Search for the cell housing the specified text and yield its [X, Y] center coordinate. 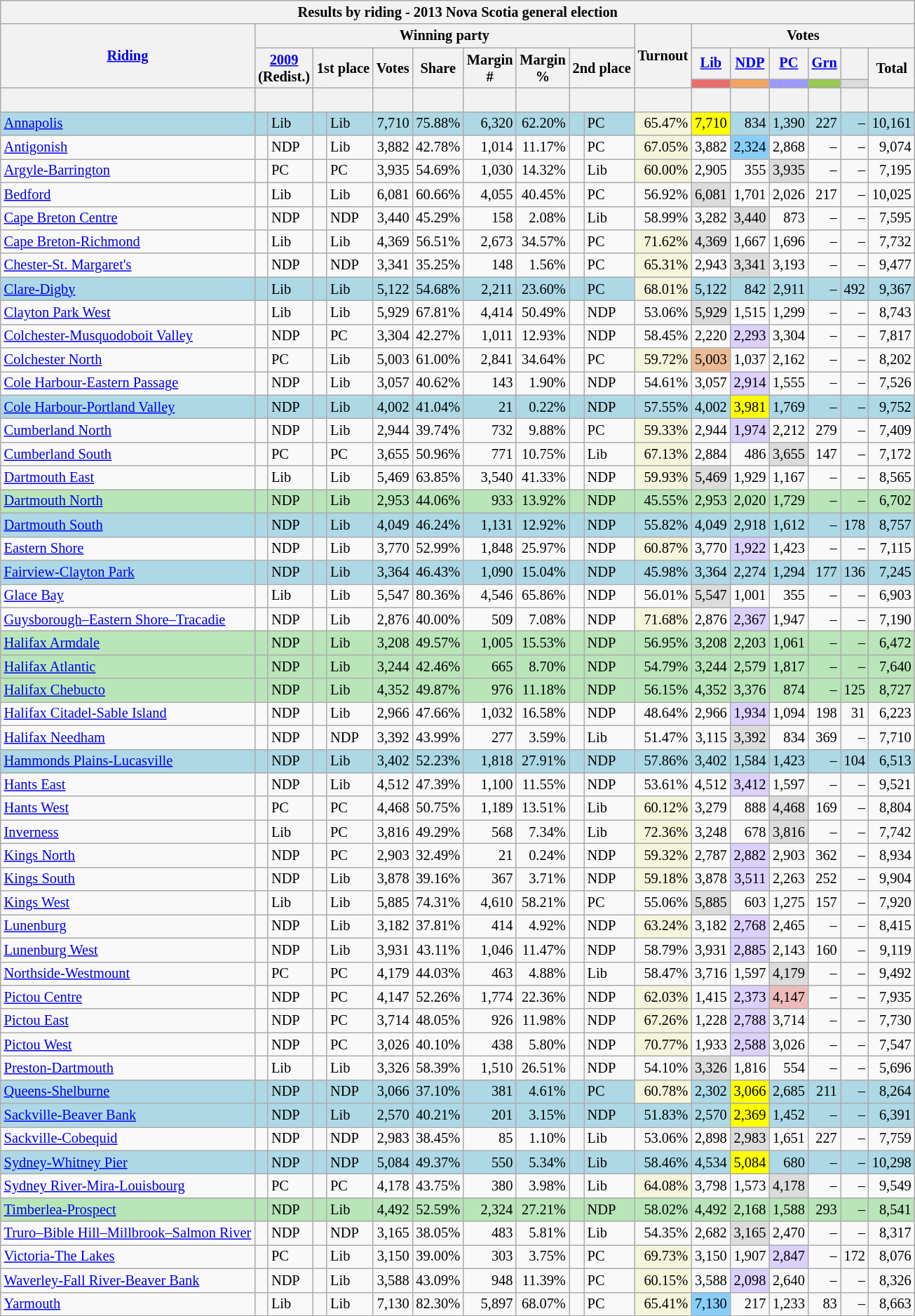
32.49% [438, 855]
Turnout [663, 56]
8,415 [892, 926]
Hants West [128, 808]
2,020 [750, 501]
483 [489, 1233]
1,037 [750, 360]
46.24% [438, 525]
7,759 [892, 1139]
1,090 [489, 572]
1,452 [789, 1115]
2,918 [750, 525]
8.70% [543, 666]
Results by riding - 2013 Nova Scotia general election [458, 12]
2,787 [711, 855]
63.85% [438, 478]
Chester-St. Margaret's [128, 265]
Kings North [128, 855]
7,732 [892, 241]
5,897 [489, 1304]
1,922 [750, 549]
67.13% [663, 454]
65.31% [663, 265]
8,743 [892, 312]
381 [489, 1092]
65.86% [543, 596]
1,974 [750, 430]
Yarmouth [128, 1304]
1,167 [789, 478]
60.00% [663, 170]
2,367 [750, 619]
41.33% [543, 478]
44.06% [438, 501]
2,098 [750, 1280]
14.32% [543, 170]
2,302 [711, 1092]
51.47% [663, 737]
1,233 [789, 1304]
54.79% [663, 666]
52.26% [438, 997]
8,264 [892, 1092]
9,477 [892, 265]
4.61% [543, 1092]
10.75% [543, 454]
51.83% [663, 1115]
38.05% [438, 1233]
54.68% [438, 289]
74.31% [438, 903]
53.61% [663, 784]
85 [489, 1139]
3.15% [543, 1115]
3.59% [543, 737]
Halifax Citadel-Sable Island [128, 713]
Winning party [445, 36]
2,373 [750, 997]
Cole Harbour-Portland Valley [128, 407]
61.00% [438, 360]
59.18% [663, 879]
58.21% [543, 903]
873 [789, 218]
7,195 [892, 170]
68.07% [543, 1304]
68.01% [663, 289]
6,391 [892, 1115]
12.92% [543, 525]
367 [489, 879]
2nd place [602, 68]
8,317 [892, 1233]
6,513 [892, 761]
8,541 [892, 1209]
60.66% [438, 194]
Timberlea-Prospect [128, 1209]
54.61% [663, 383]
1,515 [750, 312]
40.00% [438, 619]
27.91% [543, 761]
58.45% [663, 336]
Antigonish [128, 147]
Northside-Westmount [128, 974]
60.87% [663, 549]
Clare-Digby [128, 289]
Sydney-Whitney Pier [128, 1162]
52.99% [438, 549]
1,299 [789, 312]
26.51% [543, 1068]
3.71% [543, 879]
2,203 [750, 643]
Argyle-Barrington [128, 170]
7,742 [892, 832]
665 [489, 666]
9,119 [892, 950]
2,884 [711, 454]
438 [489, 1045]
50.75% [438, 808]
1,667 [750, 241]
3,282 [711, 218]
13.51% [543, 808]
Queens-Shelburne [128, 1092]
4,546 [489, 596]
2,685 [789, 1092]
Preston-Dartmouth [128, 1068]
7,920 [892, 903]
0.24% [543, 855]
47.66% [438, 713]
75.88% [438, 123]
842 [750, 289]
Cape Breton Centre [128, 218]
2,588 [750, 1045]
4,414 [489, 312]
Share [438, 68]
1.10% [543, 1139]
1.90% [543, 383]
45.55% [663, 501]
Inverness [128, 832]
43.99% [438, 737]
2.08% [543, 218]
58.79% [663, 950]
45.98% [663, 572]
8,663 [892, 1304]
13.92% [543, 501]
Hants East [128, 784]
Halifax Atlantic [128, 666]
7.34% [543, 832]
8,804 [892, 808]
60.15% [663, 1280]
Colchester North [128, 360]
9,904 [892, 879]
Dartmouth South [128, 525]
41.04% [438, 407]
2,841 [489, 360]
926 [489, 1021]
1,696 [789, 241]
492 [855, 289]
62.03% [663, 997]
80.36% [438, 596]
40.62% [438, 383]
680 [789, 1162]
50.96% [438, 454]
2,914 [750, 383]
56.15% [663, 690]
568 [489, 832]
43.11% [438, 950]
2,026 [789, 194]
52.59% [438, 1209]
603 [750, 903]
Lunenburg West [128, 950]
362 [825, 855]
1,014 [489, 147]
15.04% [543, 572]
Dartmouth North [128, 501]
7,172 [892, 454]
35.25% [438, 265]
7,409 [892, 430]
2,640 [789, 1280]
1,816 [750, 1068]
7,526 [892, 383]
7,730 [892, 1021]
2,905 [711, 170]
1,011 [489, 336]
1,061 [789, 643]
47.39% [438, 784]
62.20% [543, 123]
1.56% [543, 265]
178 [855, 525]
37.81% [438, 926]
933 [489, 501]
1,818 [489, 761]
1,588 [789, 1209]
1,275 [789, 903]
3,716 [711, 974]
34.64% [543, 360]
43.09% [438, 1280]
Halifax Armdale [128, 643]
6,472 [892, 643]
50.49% [543, 312]
43.75% [438, 1186]
9,549 [892, 1186]
Kings West [128, 903]
Eastern Shore [128, 549]
58.47% [663, 974]
509 [489, 619]
49.37% [438, 1162]
54.35% [663, 1233]
1st place [344, 68]
4.92% [543, 926]
888 [750, 808]
1,100 [489, 784]
976 [489, 690]
160 [825, 950]
3,115 [711, 737]
10,298 [892, 1162]
7,547 [892, 1045]
6,903 [892, 596]
3,798 [711, 1186]
2,162 [789, 360]
37.10% [438, 1092]
1,131 [489, 525]
58.02% [663, 1209]
Cape Breton-Richmond [128, 241]
58.39% [438, 1068]
67.05% [663, 147]
5.34% [543, 1162]
58.99% [663, 218]
7,115 [892, 549]
83 [825, 1304]
34.57% [543, 241]
948 [489, 1280]
3.75% [543, 1256]
Clayton Park West [128, 312]
1,094 [789, 713]
Pictou West [128, 1045]
52.23% [438, 761]
59.33% [663, 430]
2,211 [489, 289]
1,584 [750, 761]
55.06% [663, 903]
1,947 [789, 619]
380 [489, 1186]
2,212 [789, 430]
2,943 [711, 265]
Waverley-Fall River-Beaver Bank [128, 1280]
252 [825, 879]
157 [825, 903]
1,933 [711, 1045]
49.57% [438, 643]
2,369 [750, 1115]
5.81% [543, 1233]
Margin% [543, 68]
3,540 [489, 478]
Cumberland North [128, 430]
12.93% [543, 336]
277 [489, 737]
55.82% [663, 525]
Kings South [128, 879]
6,320 [489, 123]
1,046 [489, 950]
56.51% [438, 241]
1,774 [489, 997]
201 [489, 1115]
2,898 [711, 1139]
1,817 [789, 666]
1,032 [489, 713]
1,001 [750, 596]
1,189 [489, 808]
Guysborough–Eastern Shore–Tracadie [128, 619]
Victoria-The Lakes [128, 1256]
8,934 [892, 855]
3.98% [543, 1186]
Pictou Centre [128, 997]
11.47% [543, 950]
59.72% [663, 360]
Riding [128, 56]
369 [825, 737]
7,595 [892, 218]
2,220 [711, 336]
1,005 [489, 643]
56.92% [663, 194]
2,768 [750, 926]
1,701 [750, 194]
59.32% [663, 855]
7,245 [892, 572]
2,911 [789, 289]
2,882 [750, 855]
1,769 [789, 407]
732 [489, 430]
60.12% [663, 808]
7,640 [892, 666]
11.18% [543, 690]
60.78% [663, 1092]
69.73% [663, 1256]
Grn [825, 63]
1,510 [489, 1068]
8,326 [892, 1280]
Halifax Chebucto [128, 690]
5,696 [892, 1068]
11.39% [543, 1280]
46.43% [438, 572]
16.58% [543, 713]
11.55% [543, 784]
1,390 [789, 123]
Colchester-Musquodoboit Valley [128, 336]
45.29% [438, 218]
1,907 [750, 1256]
40.45% [543, 194]
54.10% [663, 1068]
48.05% [438, 1021]
31 [855, 713]
25.97% [543, 549]
48.64% [663, 713]
39.00% [438, 1256]
58.46% [663, 1162]
72.36% [663, 832]
44.03% [438, 974]
9,074 [892, 147]
49.29% [438, 832]
136 [855, 572]
3,511 [750, 879]
23.60% [543, 289]
1,929 [750, 478]
4,610 [489, 903]
4,534 [711, 1162]
1,934 [750, 713]
1,555 [789, 383]
22.36% [543, 997]
Fairview-Clayton Park [128, 572]
5.80% [543, 1045]
143 [489, 383]
7,190 [892, 619]
2,143 [789, 950]
65.47% [663, 123]
40.10% [438, 1045]
2,274 [750, 572]
42.78% [438, 147]
Sackville-Beaver Bank [128, 1115]
63.24% [663, 926]
8,727 [892, 690]
11.98% [543, 1021]
15.53% [543, 643]
1,294 [789, 572]
Total [892, 68]
10,025 [892, 194]
8,202 [892, 360]
1,651 [789, 1139]
303 [489, 1256]
2,682 [711, 1233]
Truro–Bible Hill–Millbrook–Salmon River [128, 1233]
211 [825, 1092]
125 [855, 690]
2,465 [789, 926]
2,673 [489, 241]
554 [789, 1068]
11.17% [543, 147]
9,492 [892, 974]
56.01% [663, 596]
2,885 [750, 950]
71.62% [663, 241]
7,817 [892, 336]
486 [750, 454]
64.08% [663, 1186]
2,263 [789, 879]
1,729 [789, 501]
3,412 [750, 784]
2,868 [789, 147]
158 [489, 218]
9,367 [892, 289]
3,193 [789, 265]
198 [825, 713]
54.69% [438, 170]
1,228 [711, 1021]
Cumberland South [128, 454]
414 [489, 926]
Sackville-Cobequid [128, 1139]
293 [825, 1209]
1,573 [750, 1186]
463 [489, 974]
3,248 [711, 832]
39.16% [438, 879]
2,293 [750, 336]
2009(Redist.) [284, 68]
39.74% [438, 430]
874 [789, 690]
2,470 [789, 1233]
177 [825, 572]
3,279 [711, 808]
3,376 [750, 690]
169 [825, 808]
10,161 [892, 123]
2,168 [750, 1209]
7,935 [892, 997]
40.21% [438, 1115]
7.08% [543, 619]
Cole Harbour-Eastern Passage [128, 383]
Annapolis [128, 123]
4.88% [543, 974]
67.81% [438, 312]
3,981 [750, 407]
Bedford [128, 194]
1,848 [489, 549]
147 [825, 454]
2,788 [750, 1021]
42.27% [438, 336]
8,757 [892, 525]
4,055 [489, 194]
550 [489, 1162]
57.55% [663, 407]
82.30% [438, 1304]
9,521 [892, 784]
57.86% [663, 761]
172 [855, 1256]
Sydney River-Mira-Louisbourg [128, 1186]
148 [489, 265]
279 [825, 430]
71.68% [663, 619]
42.46% [438, 666]
Dartmouth East [128, 478]
Glace Bay [128, 596]
27.21% [543, 1209]
1,612 [789, 525]
9.88% [543, 430]
8,565 [892, 478]
678 [750, 832]
70.77% [663, 1045]
1,030 [489, 170]
38.45% [438, 1139]
9,752 [892, 407]
0.22% [543, 407]
8,076 [892, 1256]
Halifax Needham [128, 737]
104 [855, 761]
2,579 [750, 666]
Margin# [489, 68]
6,223 [892, 713]
67.26% [663, 1021]
56.95% [663, 643]
1,415 [711, 997]
65.41% [663, 1304]
49.87% [438, 690]
Hammonds Plains-Lucasville [128, 761]
Pictou East [128, 1021]
6,702 [892, 501]
Lunenburg [128, 926]
771 [489, 454]
59.93% [663, 478]
2,847 [789, 1256]
